Find where the given text appears and provide that cell's center as [X, Y] coordinate. 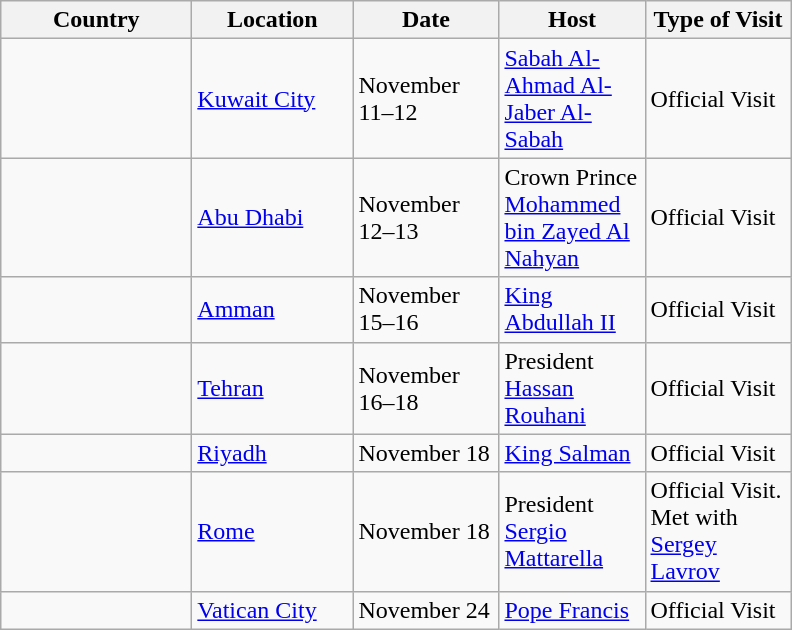
November 24 [426, 610]
Date [426, 20]
Rome [272, 532]
President Hassan Rouhani [572, 388]
Official Visit. Met with Sergey Lavrov [718, 532]
Abu Dhabi [272, 218]
Riyadh [272, 453]
November 15–16 [426, 310]
Type of Visit [718, 20]
Vatican City [272, 610]
Country [96, 20]
King Abdullah II [572, 310]
President Sergio Mattarella [572, 532]
Tehran [272, 388]
Crown Prince Mohammed bin Zayed Al Nahyan [572, 218]
Kuwait City [272, 98]
November 12–13 [426, 218]
Sabah Al-Ahmad Al-Jaber Al-Sabah [572, 98]
November 16–18 [426, 388]
Pope Francis [572, 610]
Amman [272, 310]
Location [272, 20]
King Salman [572, 453]
Host [572, 20]
November 11–12 [426, 98]
